From the cell containing the given text, extract its center point as (x, y) coordinate. 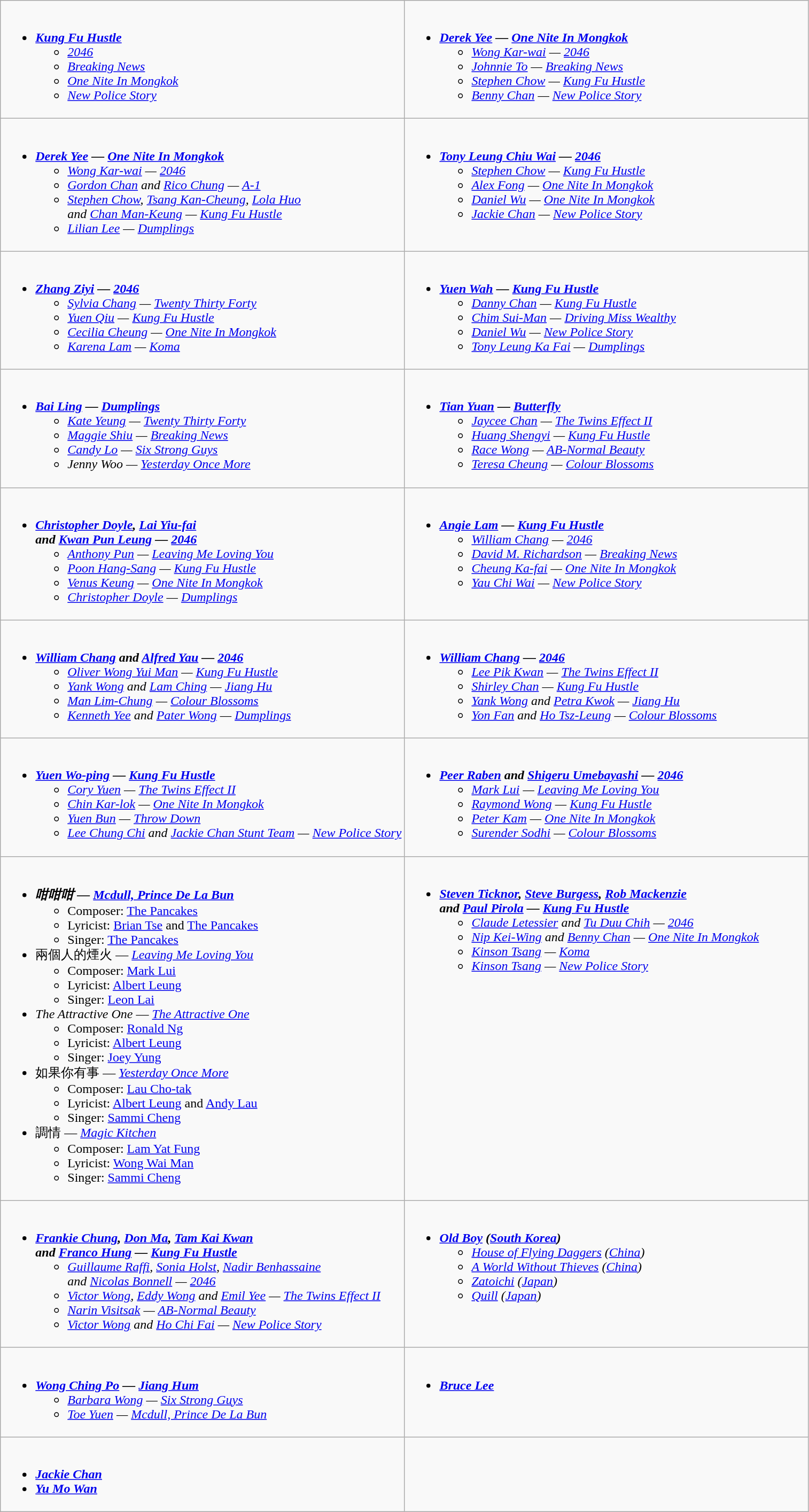
Tony Leung Chiu Wai — 2046Stephen Chow — Kung Fu HustleAlex Fong — One Nite In MongkokDaniel Wu — One Nite In MongkokJackie Chan — New Police Story (606, 185)
Yuen Wah — Kung Fu HustleDanny Chan — Kung Fu HustleChim Sui-Man — Driving Miss WealthyDaniel Wu — New Police StoryTony Leung Ka Fai — Dumplings (606, 310)
Tian Yuan — ButterflyJaycee Chan — The Twins Effect IIHuang Shengyi — Kung Fu HustleRace Wong — AB-Normal BeautyTeresa Cheung — Colour Blossoms (606, 429)
Bai Ling — DumplingsKate Yeung — Twenty Thirty FortyMaggie Shiu — Breaking NewsCandy Lo — Six Strong GuysJenny Woo — Yesterday Once More (203, 429)
Zhang Ziyi — 2046Sylvia Chang — Twenty Thirty FortyYuen Qiu — Kung Fu HustleCecilia Cheung — One Nite In MongkokKarena Lam — Koma (203, 310)
Bruce Lee (606, 1392)
Kung Fu Hustle2046Breaking NewsOne Nite In MongkokNew Police Story (203, 60)
Old Boy (South Korea)House of Flying Daggers (China)A World Without Thieves (China)Zatoichi (Japan)Quill (Japan) (606, 1274)
Angie Lam — Kung Fu HustleWilliam Chang — 2046David M. Richardson — Breaking NewsCheung Ka-fai — One Nite In MongkokYau Chi Wai — New Police Story (606, 554)
Derek Yee — One Nite In MongkokWong Kar-wai — 2046Johnnie To — Breaking NewsStephen Chow — Kung Fu HustleBenny Chan — New Police Story (606, 60)
Jackie Chan Yu Mo Wan (203, 1474)
Wong Ching Po — Jiang HumBarbara Wong — Six Strong GuysToe Yuen — Mcdull, Prince De La Bun (203, 1392)
